Find where the given text appears and provide that cell's center as (x, y) coordinate. 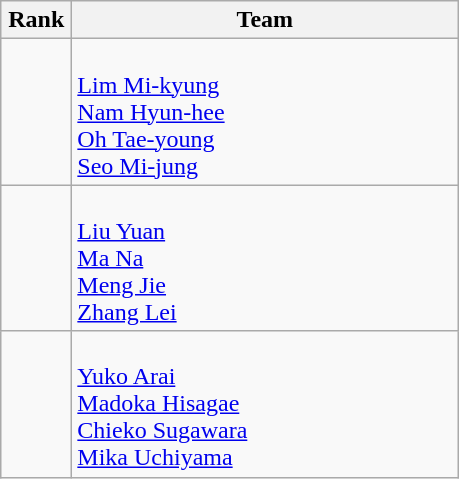
Lim Mi-kyungNam Hyun-heeOh Tae-youngSeo Mi-jung (265, 112)
Liu YuanMa NaMeng JieZhang Lei (265, 258)
Team (265, 20)
Rank (36, 20)
Yuko AraiMadoka HisagaeChieko SugawaraMika Uchiyama (265, 404)
